Detect which cell encompasses the target text, then output its [X, Y] center coordinate. 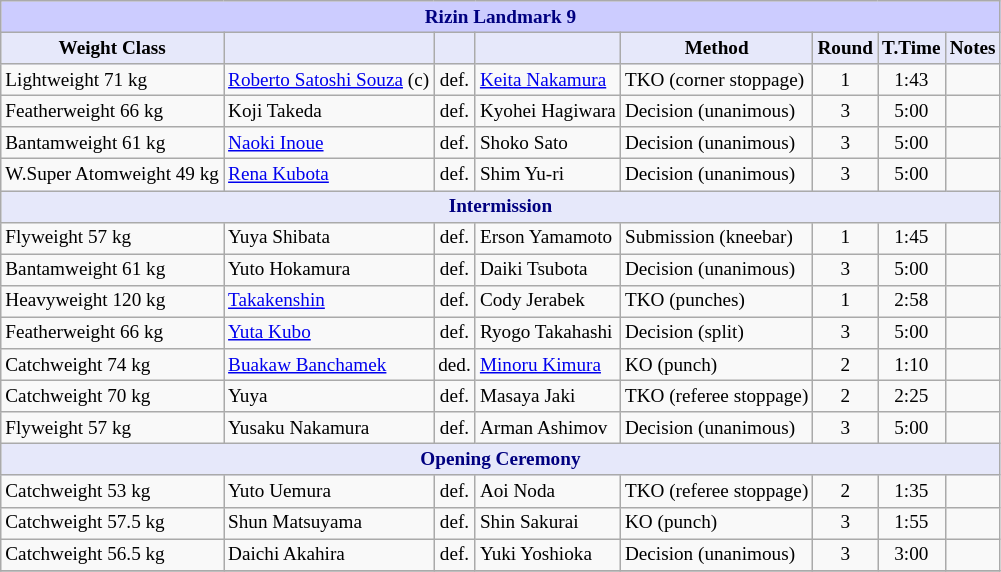
Notes [972, 48]
Ryogo Takahashi [548, 333]
Decision (split) [716, 333]
Roberto Satoshi Souza (c) [329, 80]
Yuto Uemura [329, 491]
Yuki Yoshioka [548, 554]
Opening Ceremony [500, 460]
Buakaw Banchamek [329, 365]
Catchweight 70 kg [112, 396]
Daiki Tsubota [548, 270]
Daichi Akahira [329, 554]
Round [846, 48]
Shun Matsuyama [329, 523]
Kyohei Hagiwara [548, 111]
Method [716, 48]
Yuya Shibata [329, 238]
Keita Nakamura [548, 80]
Naoki Inoue [329, 143]
Lightweight 71 kg [112, 80]
Masaya Jaki [548, 396]
W.Super Atomweight 49 kg [112, 175]
Weight Class [112, 48]
Catchweight 53 kg [112, 491]
2:25 [912, 396]
Rena Kubota [329, 175]
Yuta Kubo [329, 333]
Koji Takeda [329, 111]
2:58 [912, 301]
Submission (kneebar) [716, 238]
Heavyweight 120 kg [112, 301]
Takakenshin [329, 301]
1:43 [912, 80]
Intermission [500, 206]
Yusaku Nakamura [329, 428]
Erson Yamamoto [548, 238]
Catchweight 56.5 kg [112, 554]
3:00 [912, 554]
ded. [455, 365]
1:45 [912, 238]
Catchweight 74 kg [112, 365]
Aoi Noda [548, 491]
T.Time [912, 48]
Shim Yu-ri [548, 175]
Shoko Sato [548, 143]
Cody Jerabek [548, 301]
1:55 [912, 523]
1:10 [912, 365]
Shin Sakurai [548, 523]
TKO (corner stoppage) [716, 80]
Yuya [329, 396]
1:35 [912, 491]
Catchweight 57.5 kg [112, 523]
Arman Ashimov [548, 428]
Rizin Landmark 9 [500, 17]
Yuto Hokamura [329, 270]
Minoru Kimura [548, 365]
TKO (punches) [716, 301]
